Output the [X, Y] coordinate of the center of the cell containing the given text.  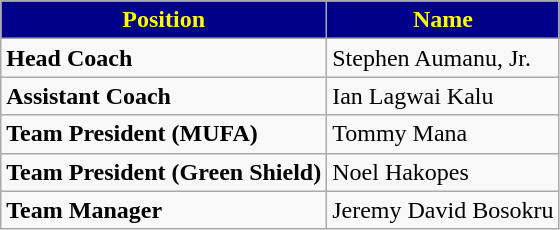
Ian Lagwai Kalu [443, 96]
Head Coach [164, 58]
Team President (MUFA) [164, 134]
Team President (Green Shield) [164, 172]
Position [164, 20]
Jeremy David Bosokru [443, 210]
Team Manager [164, 210]
Noel Hakopes [443, 172]
Stephen Aumanu, Jr. [443, 58]
Tommy Mana [443, 134]
Name [443, 20]
Assistant Coach [164, 96]
